Scan for the cell matching the given text and deliver its [X, Y] coordinate at center. 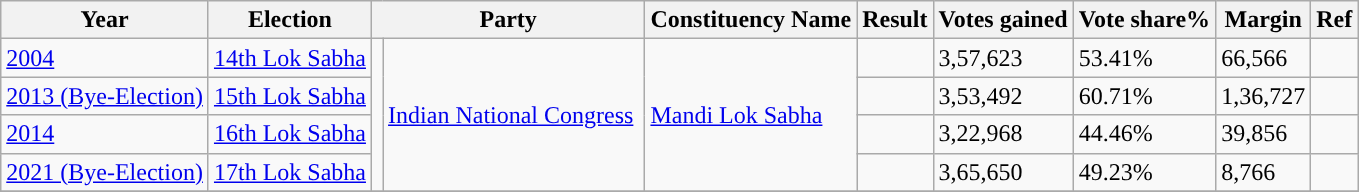
3,22,968 [1003, 134]
14th Lok Sabha [290, 58]
8,766 [1264, 172]
2021 (Bye-Election) [105, 172]
Year [105, 20]
2013 (Bye-Election) [105, 96]
15th Lok Sabha [290, 96]
Margin [1264, 20]
Election [290, 20]
Ref [1334, 20]
3,57,623 [1003, 58]
16th Lok Sabha [290, 134]
Mandi Lok Sabha [751, 115]
2014 [105, 134]
Result [895, 20]
39,856 [1264, 134]
Vote share% [1144, 20]
17th Lok Sabha [290, 172]
Party [508, 20]
Votes gained [1003, 20]
2004 [105, 58]
3,65,650 [1003, 172]
66,566 [1264, 58]
53.41% [1144, 58]
44.46% [1144, 134]
49.23% [1144, 172]
60.71% [1144, 96]
3,53,492 [1003, 96]
Constituency Name [751, 20]
Indian National Congress [514, 115]
1,36,727 [1264, 96]
